Provide the [x, y] coordinate of the cell's center where the given text is located.  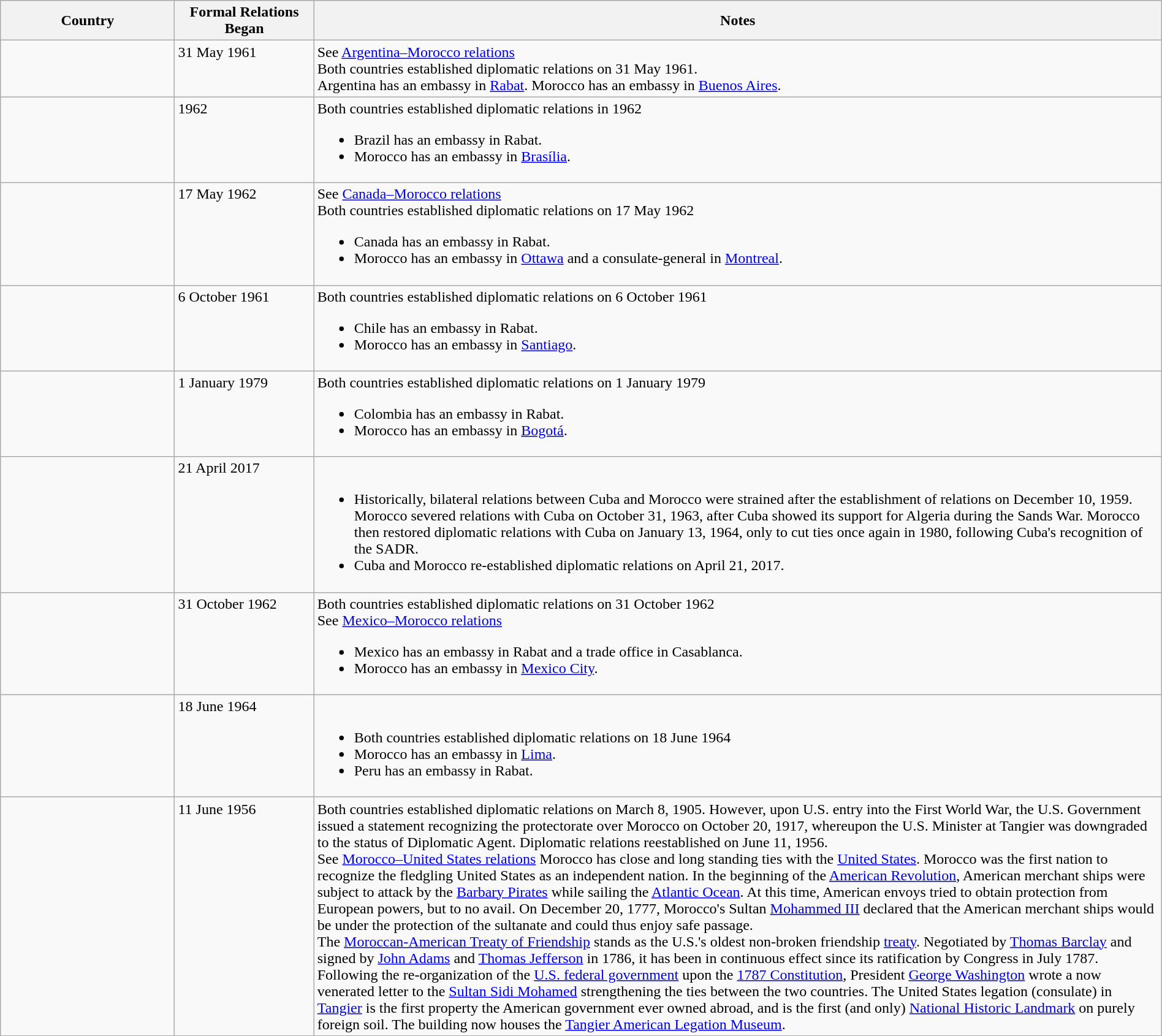
Country [88, 21]
Both countries established diplomatic relations in 1962Brazil has an embassy in Rabat.Morocco has an embassy in Brasília. [738, 140]
31 May 1961 [244, 69]
1962 [244, 140]
Both countries established diplomatic relations on 6 October 1961Chile has an embassy in Rabat.Morocco has an embassy in Santiago. [738, 328]
Both countries established diplomatic relations on 1 January 1979Colombia has an embassy in Rabat.Morocco has an embassy in Bogotá. [738, 414]
Notes [738, 21]
21 April 2017 [244, 525]
6 October 1961 [244, 328]
Both countries established diplomatic relations on 18 June 1964Morocco has an embassy in Lima.Peru has an embassy in Rabat. [738, 745]
31 October 1962 [244, 644]
Formal Relations Began [244, 21]
1 January 1979 [244, 414]
18 June 1964 [244, 745]
17 May 1962 [244, 234]
11 June 1956 [244, 916]
